Provide the [X, Y] coordinate of the cell's center where the given text is located.  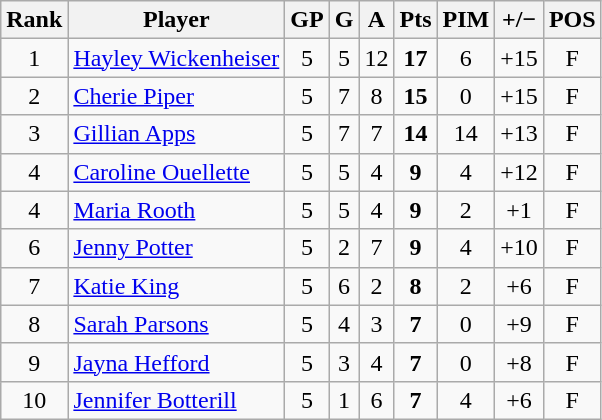
+8 [520, 362]
10 [34, 400]
G [344, 20]
PIM [466, 20]
Sarah Parsons [176, 324]
Katie King [176, 286]
12 [376, 58]
Jenny Potter [176, 248]
+10 [520, 248]
Rank [34, 20]
+1 [520, 210]
Gillian Apps [176, 134]
Jayna Hefford [176, 362]
15 [416, 96]
17 [416, 58]
Pts [416, 20]
POS [572, 20]
Jennifer Botterill [176, 400]
A [376, 20]
+9 [520, 324]
Player [176, 20]
+12 [520, 172]
GP [307, 20]
+/− [520, 20]
Maria Rooth [176, 210]
Cherie Piper [176, 96]
Hayley Wickenheiser [176, 58]
+13 [520, 134]
Caroline Ouellette [176, 172]
